Capture the cell that displays the provided text and extract its [X, Y] central coordinate. 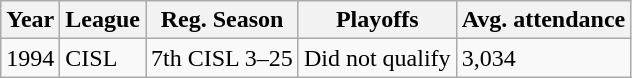
7th CISL 3–25 [222, 58]
CISL [103, 58]
3,034 [544, 58]
Did not qualify [377, 58]
Avg. attendance [544, 20]
Reg. Season [222, 20]
League [103, 20]
Year [30, 20]
Playoffs [377, 20]
1994 [30, 58]
